Return the [x, y] coordinate for the center point of the cell that contains the specified text.  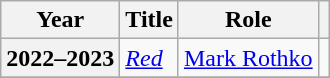
Role [248, 20]
Year [60, 20]
Mark Rothko [248, 58]
Title [150, 20]
2022–2023 [60, 58]
Red [150, 58]
